Capture the cell that displays the provided text and extract its [x, y] central coordinate. 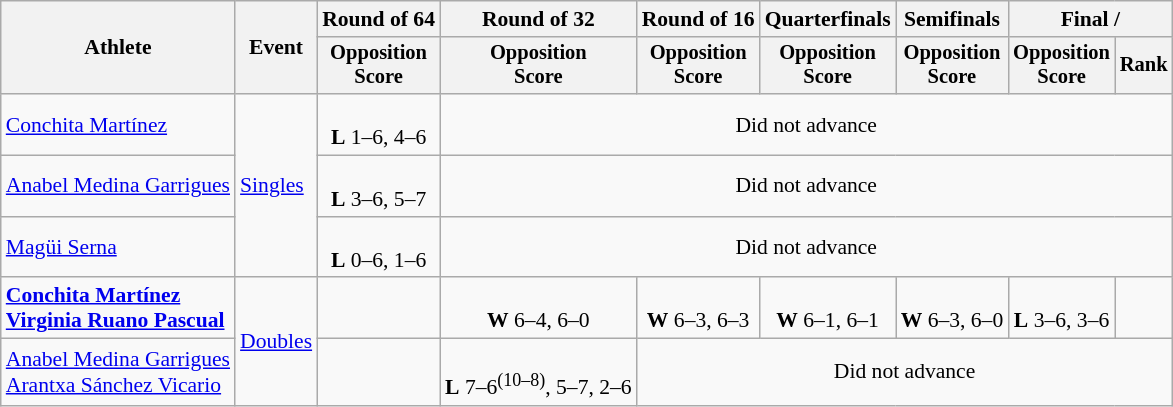
L 3–6, 5–7 [378, 186]
Event [276, 48]
L 7–6(10–8), 5–7, 2–6 [538, 372]
Rank [1144, 66]
Final / [1090, 19]
Round of 16 [698, 19]
Semifinals [952, 19]
Magüi Serna [118, 248]
Athlete [118, 48]
L 0–6, 1–6 [378, 248]
Doubles [276, 342]
Anabel Medina Garrigues [118, 186]
Singles [276, 186]
L 1–6, 4–6 [378, 124]
Conchita Martínez [118, 124]
Round of 32 [538, 19]
L 3–6, 3–6 [1062, 308]
Conchita MartínezVirginia Ruano Pascual [118, 308]
Quarterfinals [828, 19]
W 6–4, 6–0 [538, 308]
Round of 64 [378, 19]
W 6–3, 6–3 [698, 308]
Anabel Medina GarriguesArantxa Sánchez Vicario [118, 372]
W 6–3, 6–0 [952, 308]
W 6–1, 6–1 [828, 308]
